Capture the cell that displays the provided text and extract its [x, y] central coordinate. 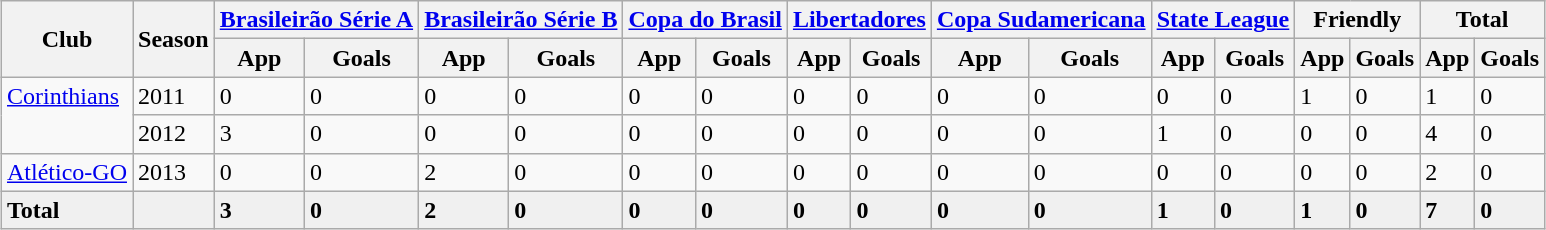
Corinthians [66, 115]
2011 [173, 96]
4 [1448, 134]
Club [66, 39]
Atlético-GO [66, 172]
7 [1448, 210]
2012 [173, 134]
Brasileirão Série A [316, 20]
State League [1223, 20]
Friendly [1358, 20]
Brasileirão Série B [521, 20]
Season [173, 39]
Copa do Brasil [705, 20]
2013 [173, 172]
Libertadores [859, 20]
Copa Sudamericana [1041, 20]
